Find where the given text appears and provide that cell's center as (x, y) coordinate. 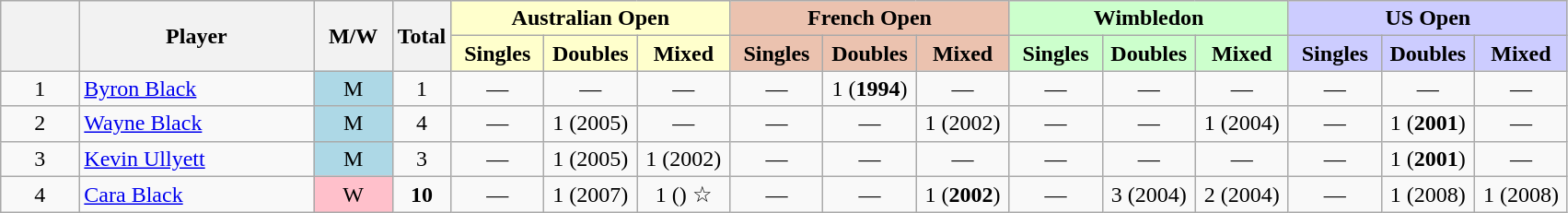
Wimbledon (1149, 18)
Cara Black (197, 195)
Player (197, 36)
Wayne Black (197, 124)
1 (1994) (869, 89)
US Open (1427, 18)
1 (2007) (591, 195)
1 (2004) (1241, 124)
M/W (354, 36)
Kevin Ullyett (197, 159)
2 (2004) (1241, 195)
French Open (869, 18)
Total (422, 36)
Australian Open (591, 18)
W (354, 195)
10 (422, 195)
1 () ☆ (683, 195)
2 (41, 124)
3 (2004) (1149, 195)
Byron Black (197, 89)
